Identify which cell holds the provided text, then report its [x, y] central coordinate. 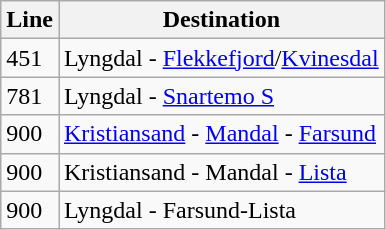
Kristiansand - Mandal - Lista [221, 172]
781 [30, 96]
Kristiansand - Mandal - Farsund [221, 134]
Lyngdal - Farsund-Lista [221, 210]
Destination [221, 20]
451 [30, 58]
Lyngdal - Flekkefjord/Kvinesdal [221, 58]
Line [30, 20]
Lyngdal - Snartemo S [221, 96]
